Return (X, Y) of the center of cell containing provided text 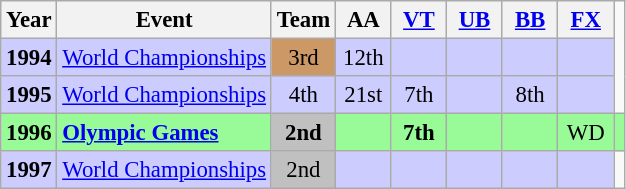
1994 (29, 58)
FX (586, 20)
UB (475, 20)
Olympic Games (164, 133)
1996 (29, 133)
VT (419, 20)
AA (364, 20)
Event (164, 20)
Year (29, 20)
4th (303, 95)
WD (586, 133)
12th (364, 58)
1997 (29, 170)
21st (364, 95)
1995 (29, 95)
3rd (303, 58)
8th (530, 95)
BB (530, 20)
Team (303, 20)
